Capture the cell that displays the provided text and extract its (x, y) central coordinate. 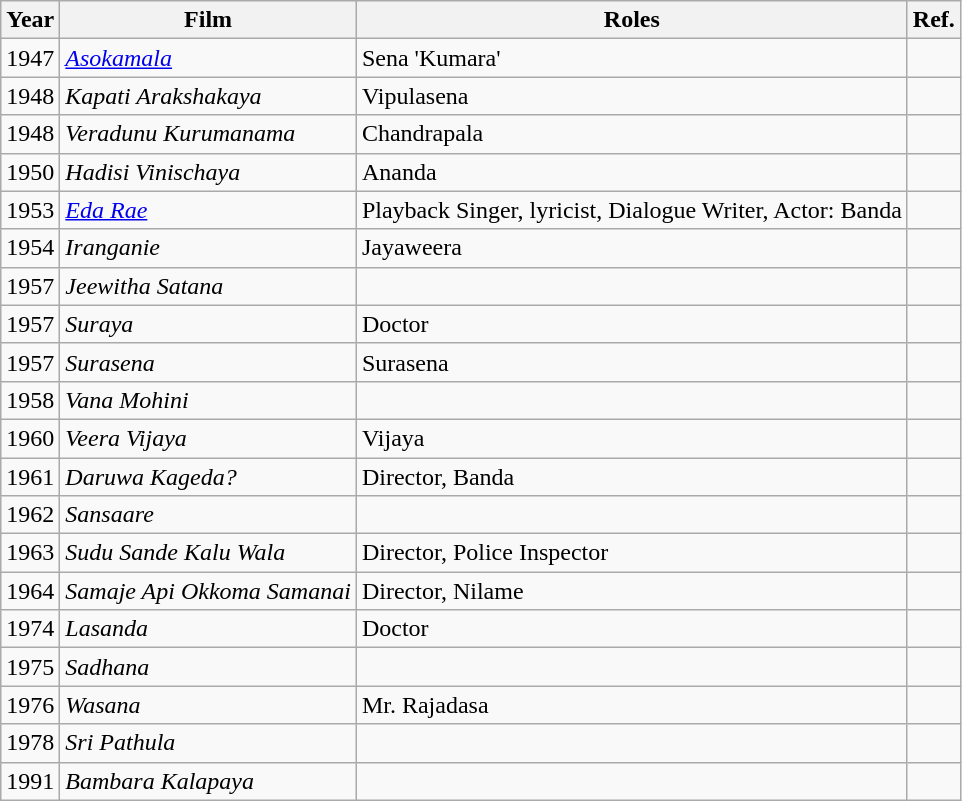
Director, Banda (632, 477)
1978 (30, 743)
1954 (30, 248)
1960 (30, 438)
Kapati Arakshakaya (208, 96)
Vana Mohini (208, 400)
Jeewitha Satana (208, 286)
Hadisi Vinischaya (208, 172)
1953 (30, 210)
Lasanda (208, 629)
Sadhana (208, 667)
Veradunu Kurumanama (208, 134)
Playback Singer, lyricist, Dialogue Writer, Actor: Banda (632, 210)
1964 (30, 591)
Bambara Kalapaya (208, 781)
1950 (30, 172)
Asokamala (208, 58)
Sri Pathula (208, 743)
Ref. (934, 20)
Director, Nilame (632, 591)
Samaje Api Okkoma Samanai (208, 591)
Sansaare (208, 515)
Year (30, 20)
Director, Police Inspector (632, 553)
Mr. Rajadasa (632, 705)
Jayaweera (632, 248)
Vipulasena (632, 96)
Ananda (632, 172)
1991 (30, 781)
Vijaya (632, 438)
Sena 'Kumara' (632, 58)
Eda Rae (208, 210)
1963 (30, 553)
Suraya (208, 324)
1976 (30, 705)
Sudu Sande Kalu Wala (208, 553)
1975 (30, 667)
Wasana (208, 705)
1974 (30, 629)
Veera Vijaya (208, 438)
Film (208, 20)
1962 (30, 515)
Iranganie (208, 248)
1958 (30, 400)
Daruwa Kageda? (208, 477)
1947 (30, 58)
Chandrapala (632, 134)
Roles (632, 20)
1961 (30, 477)
